Search for the cell housing the specified text and yield its [x, y] center coordinate. 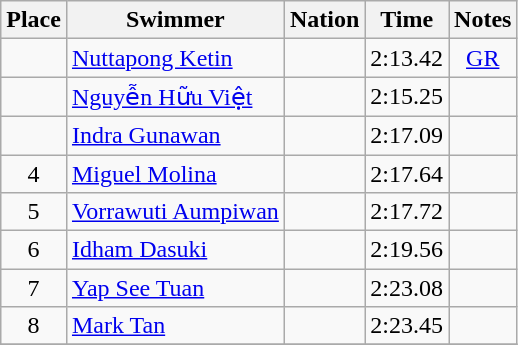
2:17.64 [407, 173]
Time [407, 20]
6 [34, 250]
Idham Dasuki [175, 250]
5 [34, 212]
Nuttapong Ketin [175, 58]
Place [34, 20]
2:13.42 [407, 58]
2:15.25 [407, 97]
4 [34, 173]
Swimmer [175, 20]
2:17.72 [407, 212]
Vorrawuti Aumpiwan [175, 212]
Miguel Molina [175, 173]
Nation [324, 20]
Nguyễn Hữu Việt [175, 97]
Yap See Tuan [175, 288]
2:19.56 [407, 250]
7 [34, 288]
2:23.45 [407, 326]
GR [483, 58]
Indra Gunawan [175, 135]
Mark Tan [175, 326]
8 [34, 326]
Notes [483, 20]
2:23.08 [407, 288]
2:17.09 [407, 135]
